From the cell containing the given text, extract its center point as (x, y) coordinate. 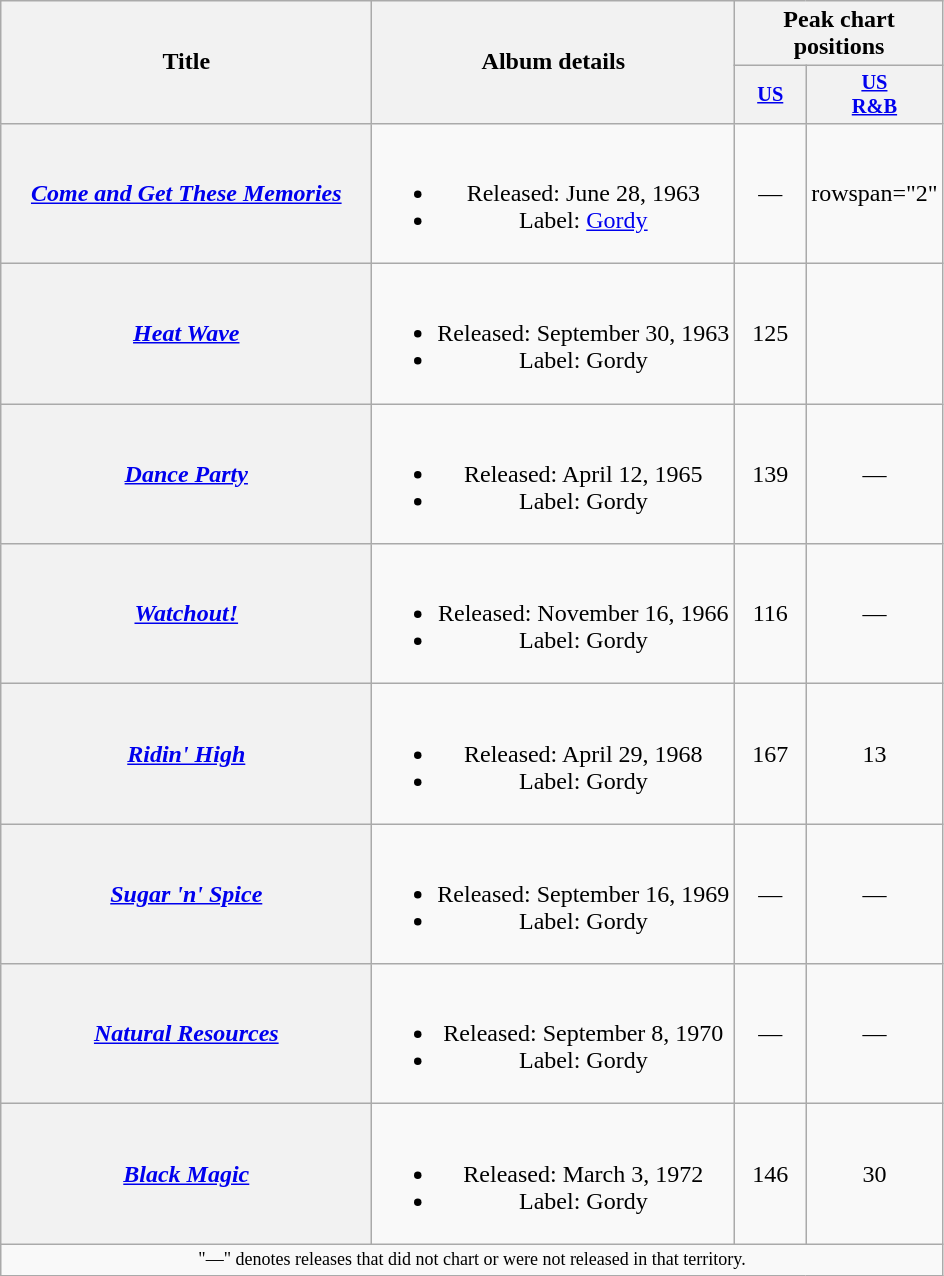
Released: April 12, 1965Label: Gordy (554, 474)
139 (770, 474)
116 (770, 614)
125 (770, 334)
US (770, 95)
rowspan="2" (875, 193)
Come and Get These Memories (186, 193)
Sugar 'n' Spice (186, 894)
Released: March 3, 1972Label: Gordy (554, 1174)
Black Magic (186, 1174)
13 (875, 754)
167 (770, 754)
Released: September 30, 1963Label: Gordy (554, 334)
Natural Resources (186, 1034)
Heat Wave (186, 334)
Released: November 16, 1966Label: Gordy (554, 614)
Released: September 16, 1969Label: Gordy (554, 894)
"—" denotes releases that did not chart or were not released in that territory. (472, 1260)
USR&B (875, 95)
Ridin' High (186, 754)
Released: September 8, 1970Label: Gordy (554, 1034)
Title (186, 62)
30 (875, 1174)
Album details (554, 62)
Watchout! (186, 614)
Released: June 28, 1963Label: Gordy (554, 193)
Dance Party (186, 474)
146 (770, 1174)
Peak chart positions (839, 34)
Released: April 29, 1968Label: Gordy (554, 754)
